Provide the (x, y) coordinate of the cell's center where the given text is located.  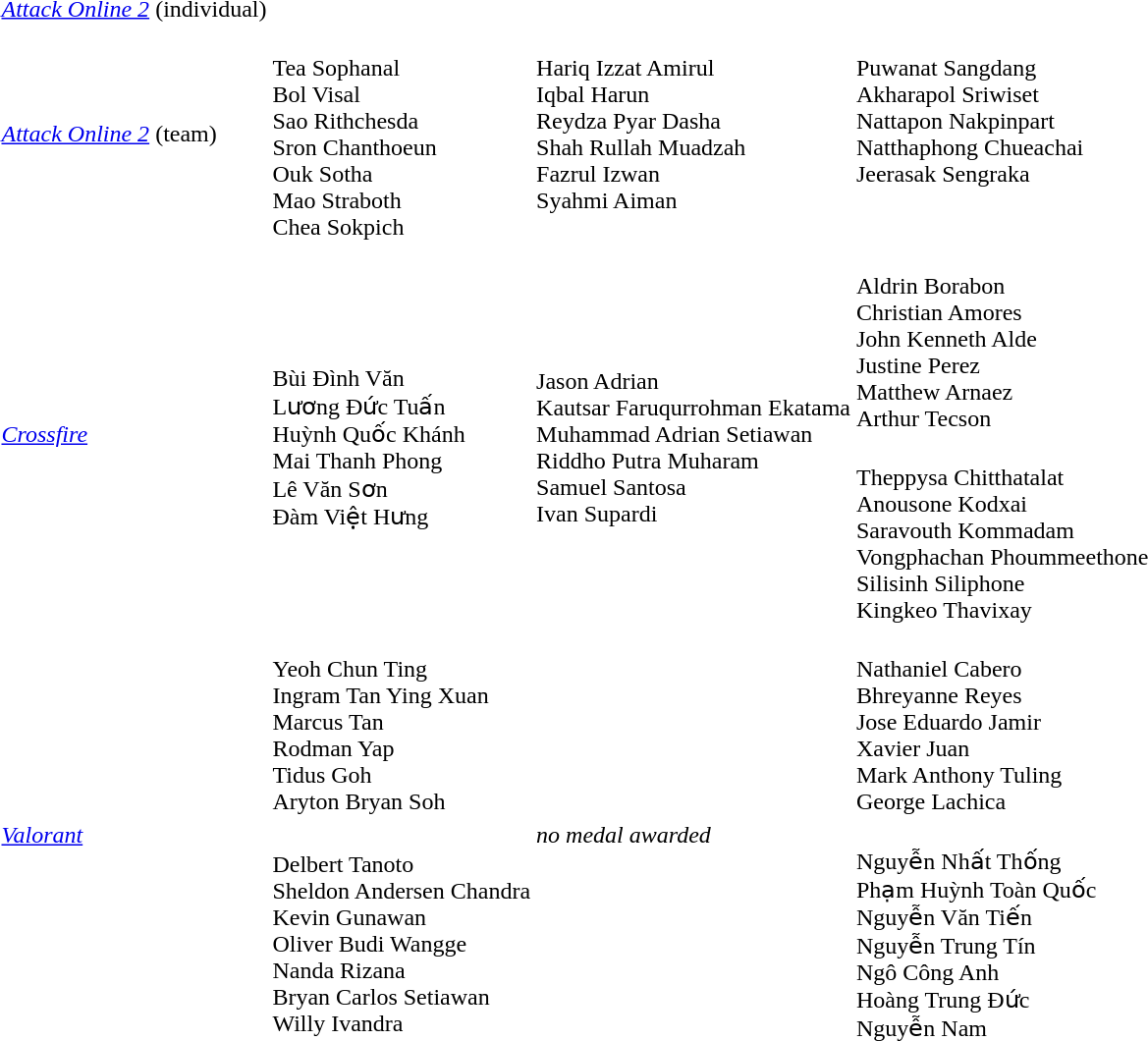
Attack Online 2 (team) (134, 134)
Hariq Izzat AmirulIqbal HarunReydza Pyar DashaShah Rullah MuadzahFazrul IzwanSyahmi Aiman (693, 134)
Jason AdrianKautsar Faruqurrohman EkatamaMuhammad Adrian SetiawanRiddho Putra MuharamSamuel SantosaIvan Supardi (693, 434)
Tea SophanalBol VisalSao RithchesdaSron ChanthoeunOuk SothaMao StrabothChea Sokpich (402, 134)
Bùi Đình VănLương Đức TuấnHuỳnh Quốc KhánhMai Thanh PhongLê Văn SơnĐàm Việt Hưng (402, 434)
Crossfire (134, 434)
Yeoh Chun TingIngram Tan Ying XuanMarcus TanRodman YapTidus GohAryton Bryan Soh (402, 722)
